Provide the (x, y) coordinate of the cell's center where the given text is located.  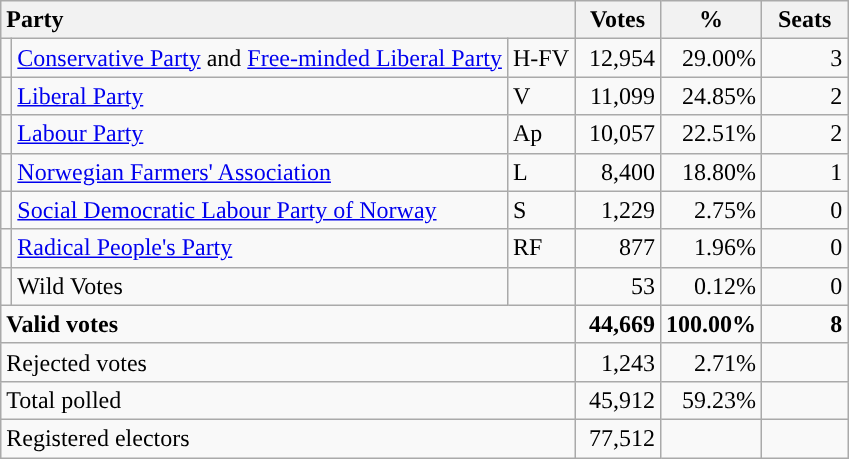
2.71% (712, 362)
18.80% (712, 172)
% (712, 20)
1 (805, 172)
1,243 (617, 362)
Votes (617, 20)
11,099 (617, 96)
59.23% (712, 400)
Radical People's Party (260, 248)
2.75% (712, 210)
Rejected votes (288, 362)
77,512 (617, 438)
0.12% (712, 286)
Wild Votes (260, 286)
877 (617, 248)
8 (805, 324)
12,954 (617, 58)
53 (617, 286)
Party (288, 20)
Total polled (288, 400)
S (540, 210)
Ap (540, 134)
Conservative Party and Free-minded Liberal Party (260, 58)
22.51% (712, 134)
100.00% (712, 324)
10,057 (617, 134)
Valid votes (288, 324)
L (540, 172)
RF (540, 248)
V (540, 96)
29.00% (712, 58)
Liberal Party (260, 96)
44,669 (617, 324)
Registered electors (288, 438)
1.96% (712, 248)
Seats (805, 20)
8,400 (617, 172)
45,912 (617, 400)
Norwegian Farmers' Association (260, 172)
24.85% (712, 96)
Social Democratic Labour Party of Norway (260, 210)
H-FV (540, 58)
Labour Party (260, 134)
1,229 (617, 210)
3 (805, 58)
